Provide the [X, Y] coordinate of the cell's center where the given text is located.  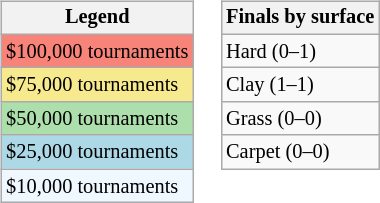
Legend [97, 18]
$50,000 tournaments [97, 119]
$75,000 tournaments [97, 85]
Grass (0–0) [300, 119]
Finals by surface [300, 18]
Carpet (0–0) [300, 152]
$10,000 tournaments [97, 186]
$25,000 tournaments [97, 152]
Hard (0–1) [300, 51]
$100,000 tournaments [97, 51]
Clay (1–1) [300, 85]
